Extract the [x, y] coordinate from the center of the cell holding the provided text.  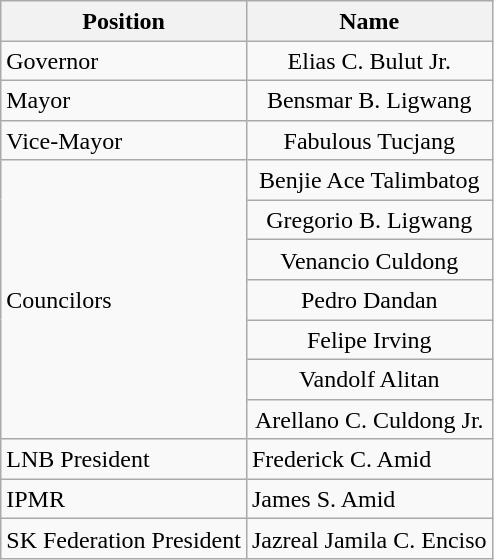
Position [124, 21]
Felipe Irving [369, 340]
Governor [124, 61]
Mayor [124, 100]
Pedro Dandan [369, 300]
SK Federation President [124, 539]
IPMR [124, 499]
Gregorio B. Ligwang [369, 220]
Frederick C. Amid [369, 459]
Elias C. Bulut Jr. [369, 61]
LNB President [124, 459]
Vice-Mayor [124, 140]
Vandolf Alitan [369, 379]
Venancio Culdong [369, 260]
Arellano C. Culdong Jr. [369, 419]
Jazreal Jamila C. Enciso [369, 539]
Name [369, 21]
Councilors [124, 300]
James S. Amid [369, 499]
Benjie Ace Talimbatog [369, 180]
Fabulous Tucjang [369, 140]
Bensmar B. Ligwang [369, 100]
